For the text-containing cell, return its midpoint in [X, Y] coordinate format. 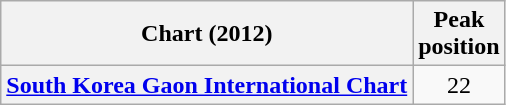
Peakposition [459, 34]
Chart (2012) [207, 34]
22 [459, 85]
South Korea Gaon International Chart [207, 85]
